For the text-containing cell, return its midpoint in (x, y) coordinate format. 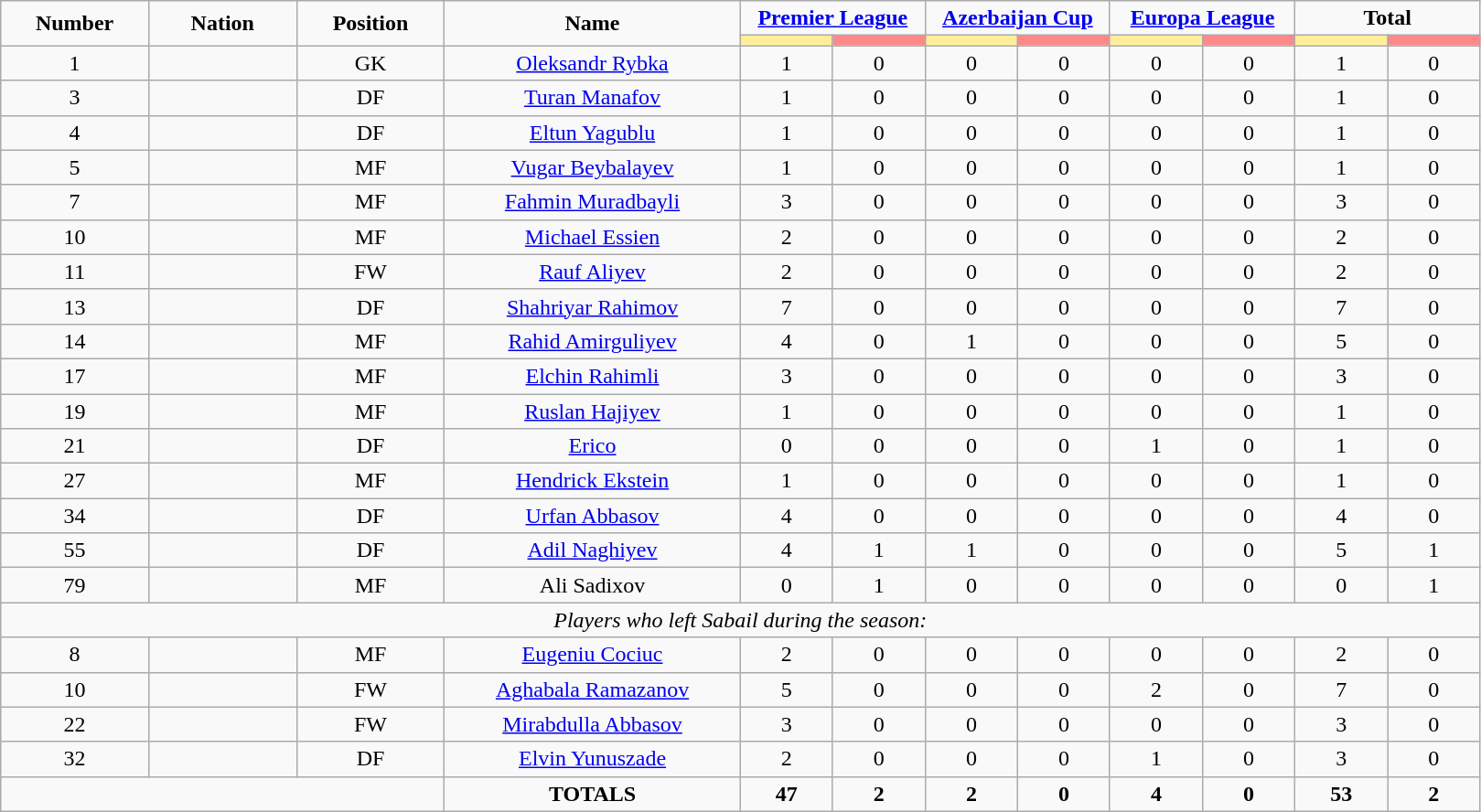
55 (75, 550)
32 (75, 759)
Turan Manafov (593, 98)
19 (75, 411)
Michael Essien (593, 237)
Erico (593, 446)
Total (1388, 18)
17 (75, 376)
14 (75, 341)
Ali Sadixov (593, 585)
11 (75, 272)
GK (370, 63)
Rahid Amirguliyev (593, 341)
Azerbaijan Cup (1017, 18)
Rauf Aliyev (593, 272)
Fahmin Muradbayli (593, 202)
Urfan Abbasov (593, 516)
22 (75, 724)
Premier League (832, 18)
Oleksandr Rybka (593, 63)
Aghabala Ramazanov (593, 689)
Position (370, 24)
Ruslan Hajiyev (593, 411)
Elvin Yunuszade (593, 759)
53 (1341, 794)
Adil Naghiyev (593, 550)
Name (593, 24)
21 (75, 446)
Number (75, 24)
Hendrick Ekstein (593, 481)
Players who left Sabail during the season: (741, 620)
Nation (222, 24)
Eltun Yagublu (593, 133)
34 (75, 516)
Europa League (1202, 18)
TOTALS (593, 794)
Eugeniu Cociuc (593, 655)
13 (75, 306)
Vugar Beybalayev (593, 167)
8 (75, 655)
47 (787, 794)
Mirabdulla Abbasov (593, 724)
27 (75, 481)
79 (75, 585)
Shahriyar Rahimov (593, 306)
Elchin Rahimli (593, 376)
